Scan for the cell matching the given text and deliver its [X, Y] coordinate at center. 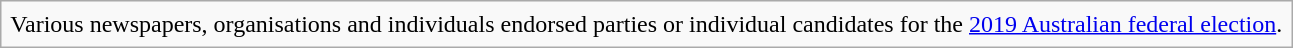
Various newspapers, organisations and individuals endorsed parties or individual candidates for the 2019 Australian federal election. [646, 24]
